For the text-containing cell, return its midpoint in [x, y] coordinate format. 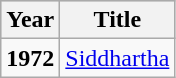
Title [118, 20]
Siddhartha [118, 58]
Year [30, 20]
1972 [30, 58]
